Scan for the cell matching the given text and deliver its [x, y] coordinate at center. 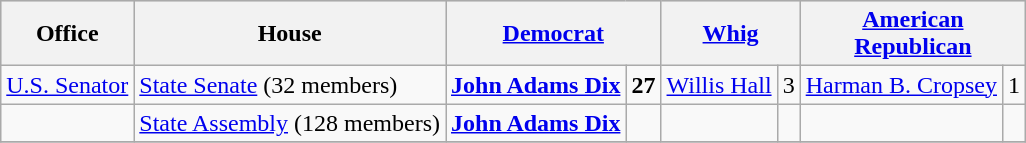
State Assembly (128 members) [290, 123]
House [290, 34]
Harman B. Cropsey [901, 85]
Democrat [554, 34]
27 [644, 85]
American Republican [912, 34]
State Senate (32 members) [290, 85]
3 [788, 85]
1 [1014, 85]
U.S. Senator [68, 85]
Whig [730, 34]
Willis Hall [719, 85]
Office [68, 34]
